Search for the cell housing the specified text and yield its [X, Y] center coordinate. 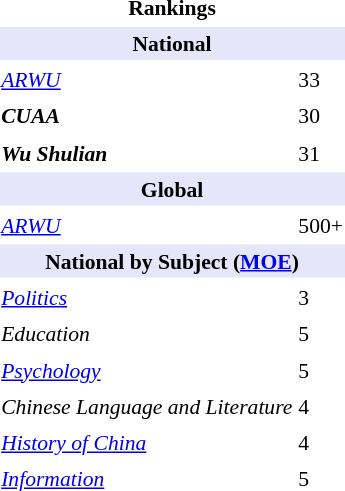
National [172, 44]
National by Subject (MOE) [172, 262]
33 [321, 80]
3 [321, 298]
History of China [147, 442]
Psychology [147, 370]
500+ [321, 224]
Global [172, 188]
31 [321, 152]
CUAA [147, 116]
Chinese Language and Literature [147, 406]
Wu Shulian [147, 152]
30 [321, 116]
Politics [147, 298]
Education [147, 334]
